From the cell containing the given text, extract its center point as [x, y] coordinate. 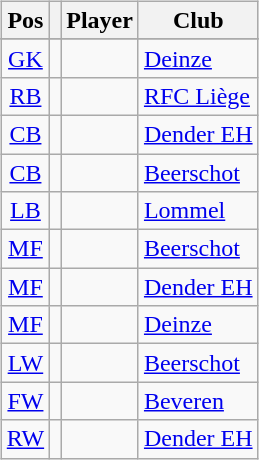
LB [25, 211]
Beveren [198, 401]
Player [100, 20]
LW [25, 363]
Pos [25, 20]
FW [25, 401]
RB [25, 96]
Lommel [198, 211]
RFC Liège [198, 96]
Club [198, 20]
RW [25, 439]
GK [25, 58]
